Return the [X, Y] coordinate for the center point of the cell that contains the specified text.  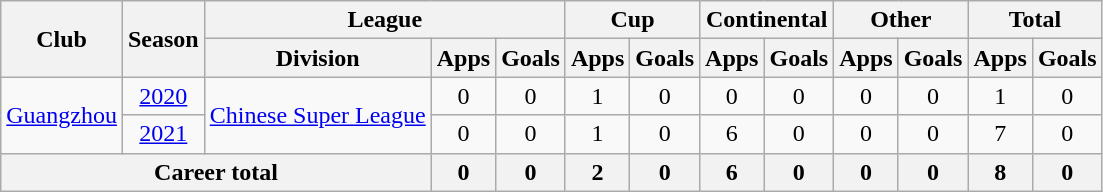
Total [1035, 20]
Season [163, 39]
Career total [216, 172]
Division [318, 58]
8 [1000, 172]
2020 [163, 96]
7 [1000, 134]
2 [597, 172]
Guangzhou [62, 115]
Chinese Super League [318, 115]
Cup [632, 20]
Other [901, 20]
Club [62, 39]
League [384, 20]
Continental [767, 20]
2021 [163, 134]
